From the cell containing the given text, extract its center point as [x, y] coordinate. 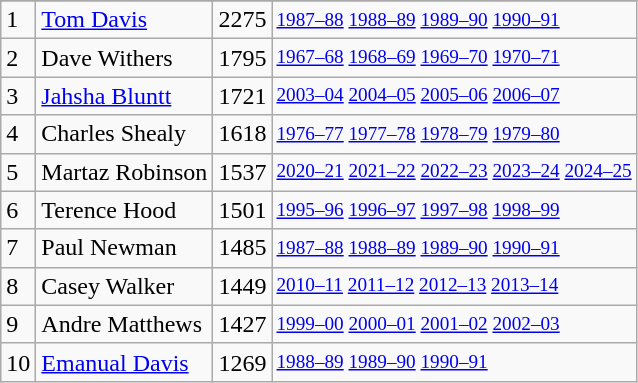
1269 [242, 362]
1988–89 1989–90 1990–91 [454, 362]
1427 [242, 324]
Terence Hood [124, 210]
2010–11 2011–12 2012–13 2013–14 [454, 286]
5 [18, 172]
1537 [242, 172]
Jahsha Bluntt [124, 96]
1618 [242, 134]
1485 [242, 248]
1 [18, 20]
1449 [242, 286]
1721 [242, 96]
1999–00 2000–01 2001–02 2002–03 [454, 324]
1976–77 1977–78 1978–79 1979–80 [454, 134]
8 [18, 286]
Charles Shealy [124, 134]
7 [18, 248]
Andre Matthews [124, 324]
Paul Newman [124, 248]
1967–68 1968–69 1969–70 1970–71 [454, 58]
10 [18, 362]
4 [18, 134]
2003–04 2004–05 2005–06 2006–07 [454, 96]
Emanual Davis [124, 362]
1795 [242, 58]
Dave Withers [124, 58]
3 [18, 96]
2020–21 2021–22 2022–23 2023–24 2024–25 [454, 172]
1995–96 1996–97 1997–98 1998–99 [454, 210]
Martaz Robinson [124, 172]
9 [18, 324]
2 [18, 58]
Casey Walker [124, 286]
2275 [242, 20]
6 [18, 210]
Tom Davis [124, 20]
1501 [242, 210]
